Provide the [x, y] coordinate of the cell's center where the given text is located.  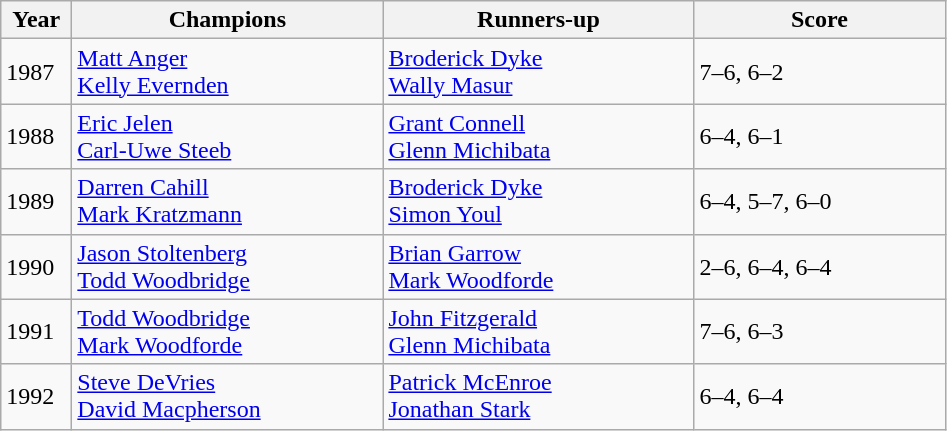
Todd Woodbridge Mark Woodforde [228, 332]
7–6, 6–3 [820, 332]
Jason Stoltenberg Todd Woodbridge [228, 266]
1988 [36, 136]
Matt Anger Kelly Evernden [228, 72]
Broderick Dyke Simon Youl [538, 202]
Year [36, 20]
Grant Connell Glenn Michibata [538, 136]
Champions [228, 20]
6–4, 5–7, 6–0 [820, 202]
7–6, 6–2 [820, 72]
Steve DeVries David Macpherson [228, 396]
1991 [36, 332]
1989 [36, 202]
John Fitzgerald Glenn Michibata [538, 332]
1987 [36, 72]
Score [820, 20]
Brian Garrow Mark Woodforde [538, 266]
1992 [36, 396]
1990 [36, 266]
Eric Jelen Carl-Uwe Steeb [228, 136]
Runners-up [538, 20]
Broderick Dyke Wally Masur [538, 72]
2–6, 6–4, 6–4 [820, 266]
6–4, 6–4 [820, 396]
Patrick McEnroe Jonathan Stark [538, 396]
6–4, 6–1 [820, 136]
Darren Cahill Mark Kratzmann [228, 202]
